Return the [X, Y] coordinate for the center point of the cell that contains the specified text.  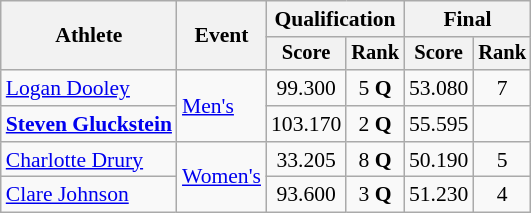
Steven Gluckstein [89, 124]
53.080 [438, 88]
Clare Johnson [89, 195]
Charlotte Drury [89, 160]
Event [222, 36]
Men's [222, 106]
Qualification [335, 19]
4 [502, 195]
93.600 [306, 195]
51.230 [438, 195]
Logan Dooley [89, 88]
Final [468, 19]
5 Q [375, 88]
Athlete [89, 36]
5 [502, 160]
2 Q [375, 124]
33.205 [306, 160]
103.170 [306, 124]
55.595 [438, 124]
50.190 [438, 160]
8 Q [375, 160]
99.300 [306, 88]
7 [502, 88]
3 Q [375, 195]
Women's [222, 178]
